Locate the cell with the specified text and output its (x, y) center coordinate. 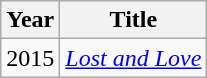
Title (134, 20)
Year (30, 20)
Lost and Love (134, 58)
2015 (30, 58)
